Search for the cell housing the specified text and yield its (x, y) center coordinate. 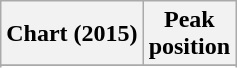
Peak position (189, 34)
Chart (2015) (72, 34)
